Locate the cell with the specified text and output its [x, y] center coordinate. 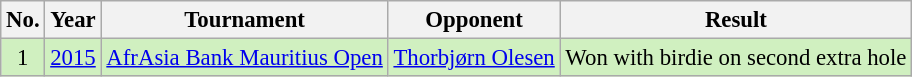
Opponent [474, 20]
Tournament [244, 20]
Result [736, 20]
AfrAsia Bank Mauritius Open [244, 58]
Won with birdie on second extra hole [736, 58]
Year [73, 20]
1 [23, 58]
No. [23, 20]
2015 [73, 58]
Thorbjørn Olesen [474, 58]
